For the text-containing cell, return its midpoint in [X, Y] coordinate format. 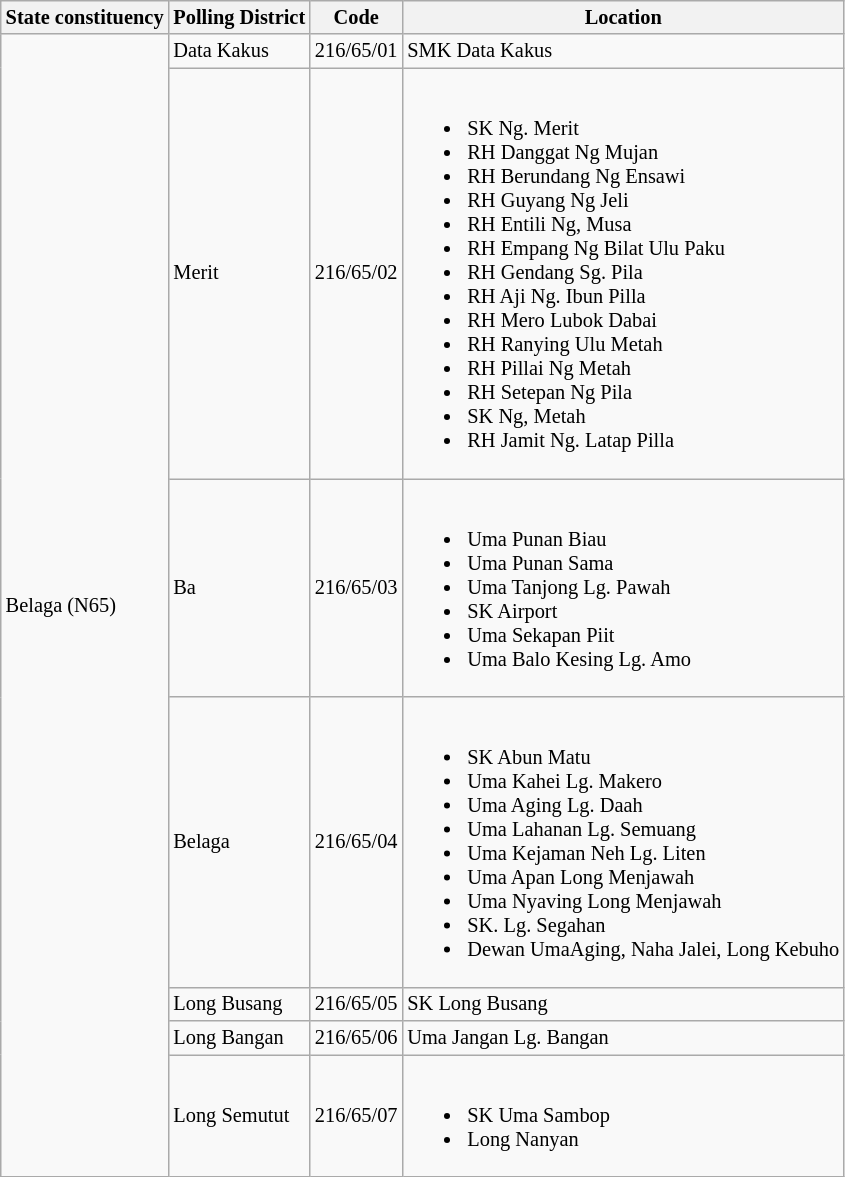
Belaga (N65) [85, 606]
Polling District [239, 17]
Code [356, 17]
Uma Punan BiauUma Punan SamaUma Tanjong Lg. PawahSK AirportUma Sekapan PiitUma Balo Kesing Lg. Amo [623, 587]
216/65/06 [356, 1038]
Merit [239, 273]
SK Uma SambopLong Nanyan [623, 1115]
Belaga [239, 842]
Long Semutut [239, 1115]
State constituency [85, 17]
SK Long Busang [623, 1004]
216/65/03 [356, 587]
216/65/01 [356, 51]
Long Busang [239, 1004]
Location [623, 17]
Uma Jangan Lg. Bangan [623, 1038]
216/65/02 [356, 273]
216/65/07 [356, 1115]
216/65/04 [356, 842]
Ba [239, 587]
SMK Data Kakus [623, 51]
216/65/05 [356, 1004]
Data Kakus [239, 51]
Long Bangan [239, 1038]
